From the cell containing the given text, extract its center point as [x, y] coordinate. 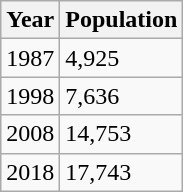
14,753 [122, 134]
2018 [30, 172]
Population [122, 20]
2008 [30, 134]
4,925 [122, 58]
Year [30, 20]
1987 [30, 58]
17,743 [122, 172]
7,636 [122, 96]
1998 [30, 96]
